Scan for the cell matching the given text and deliver its (x, y) coordinate at center. 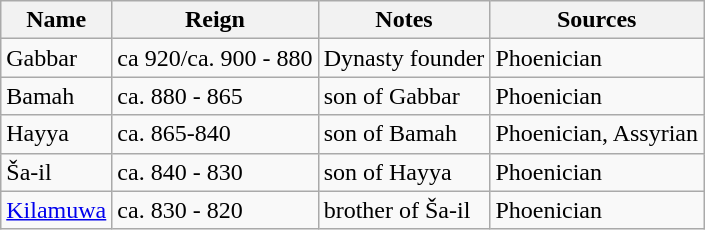
son of Bamah (404, 134)
Gabbar (56, 58)
ca. 830 - 820 (215, 210)
Sources (597, 20)
ca. 865-840 (215, 134)
Phoenician, Assyrian (597, 134)
Ša-il (56, 172)
ca. 840 - 830 (215, 172)
Reign (215, 20)
son of Gabbar (404, 96)
Hayya (56, 134)
brother of Ša-il (404, 210)
Name (56, 20)
ca. 880 - 865 (215, 96)
Dynasty founder (404, 58)
son of Hayya (404, 172)
ca 920/ca. 900 - 880 (215, 58)
Kilamuwa (56, 210)
Notes (404, 20)
Bamah (56, 96)
